Extract the (X, Y) coordinate from the center of the cell holding the provided text.  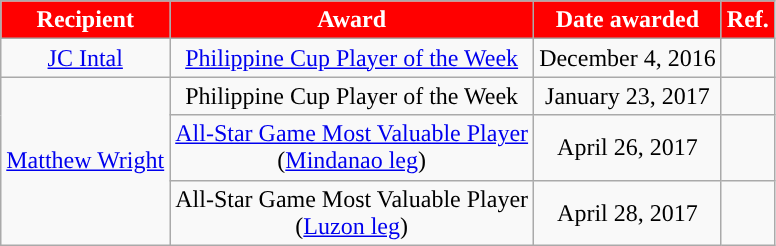
Ref. (748, 20)
January 23, 2017 (628, 96)
All-Star Game Most Valuable Player(Luzon leg) (352, 212)
JC Intal (86, 58)
Date awarded (628, 20)
April 26, 2017 (628, 148)
December 4, 2016 (628, 58)
Matthew Wright (86, 161)
Award (352, 20)
All-Star Game Most Valuable Player(Mindanao leg) (352, 148)
Recipient (86, 20)
April 28, 2017 (628, 212)
